Scan for the cell matching the given text and deliver its [x, y] coordinate at center. 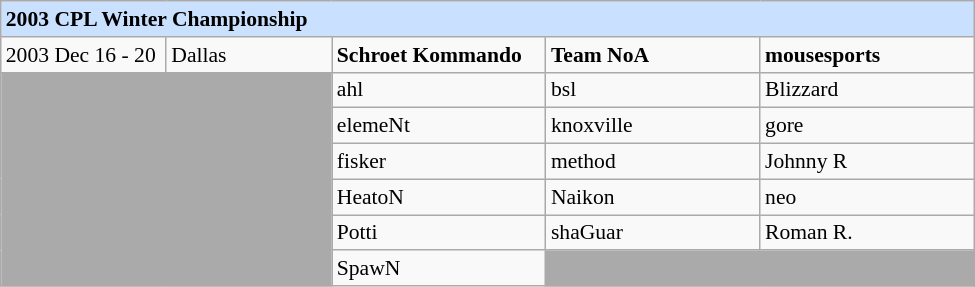
Blizzard [867, 90]
elemeNt [439, 126]
mousesports [867, 54]
ahl [439, 90]
fisker [439, 161]
knoxville [653, 126]
SpawN [439, 268]
shaGuar [653, 232]
2003 Dec 16 - 20 [84, 54]
Team NoA [653, 54]
Schroet Kommando [439, 54]
2003 CPL Winter Championship [488, 19]
Dallas [248, 54]
Johnny R [867, 161]
Roman R. [867, 232]
HeatoN [439, 197]
method [653, 161]
neo [867, 197]
Potti [439, 232]
bsl [653, 90]
Naikon [653, 197]
gore [867, 126]
